Return the [X, Y] coordinate for the center point of the cell that contains the specified text.  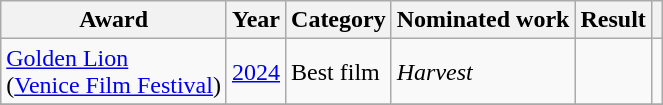
2024 [256, 72]
Result [613, 20]
Award [114, 20]
Nominated work [483, 20]
Category [339, 20]
Harvest [483, 72]
Golden Lion (Venice Film Festival) [114, 72]
Best film [339, 72]
Year [256, 20]
